Pinpoint the cell where the given text exists, returning its [x, y] midpoint coordinate. 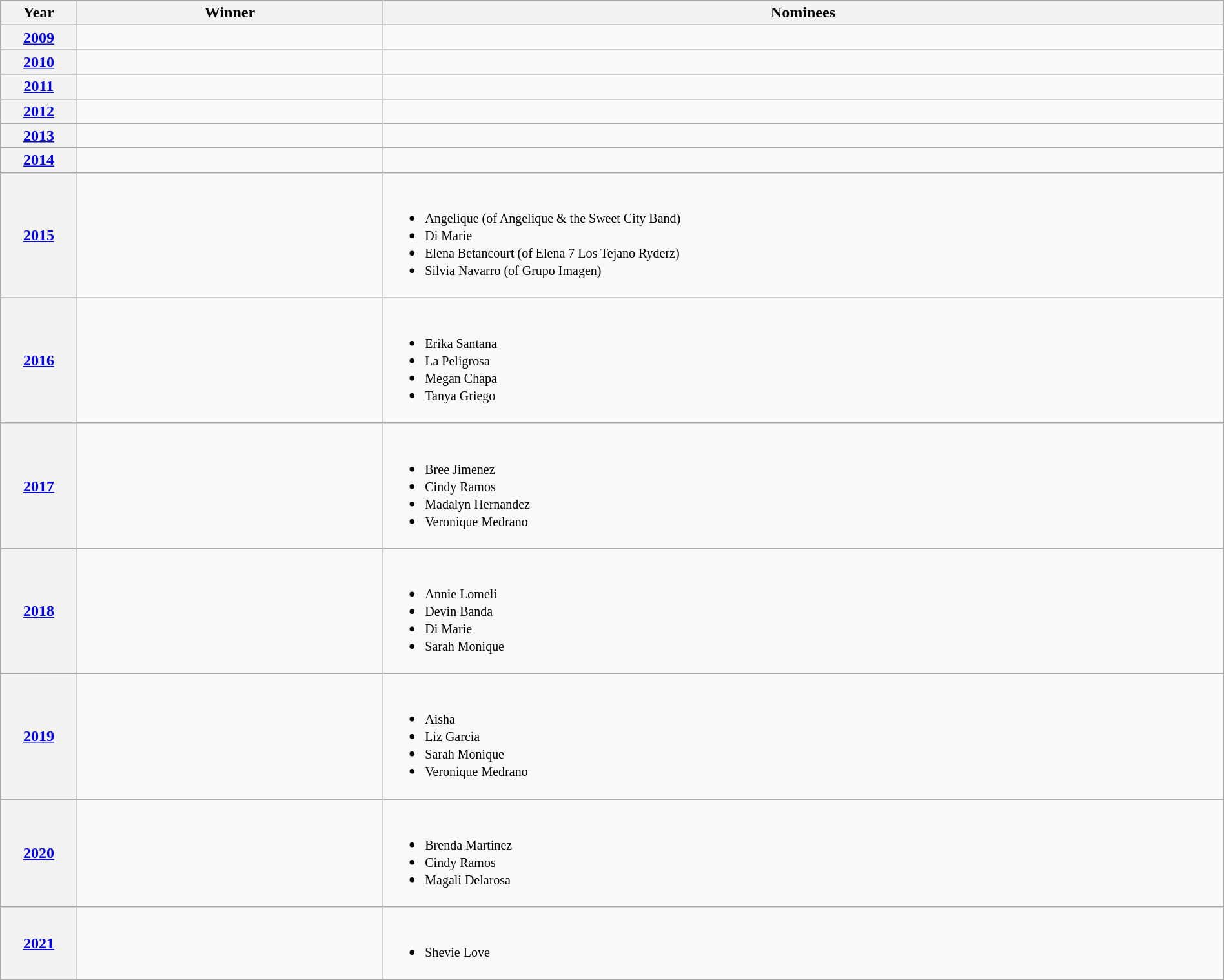
Erika SantanaLa PeligrosaMegan ChapaTanya Griego [803, 360]
2011 [39, 87]
Annie LomeliDevin BandaDi MarieSarah Monique [803, 611]
2013 [39, 136]
2016 [39, 360]
Brenda MartinezCindy RamosMagali Delarosa [803, 853]
2015 [39, 235]
2010 [39, 62]
2017 [39, 485]
Year [39, 13]
Winner [230, 13]
Angelique (of Angelique & the Sweet City Band)Di MarieElena Betancourt (of Elena 7 Los Tejano Ryderz)Silvia Navarro (of Grupo Imagen) [803, 235]
2021 [39, 944]
2020 [39, 853]
Nominees [803, 13]
2014 [39, 160]
2009 [39, 37]
AishaLiz GarciaSarah MoniqueVeronique Medrano [803, 736]
2019 [39, 736]
2018 [39, 611]
Shevie Love [803, 944]
Bree JimenezCindy RamosMadalyn HernandezVeronique Medrano [803, 485]
2012 [39, 111]
